Extract the (X, Y) coordinate from the center of the cell holding the provided text.  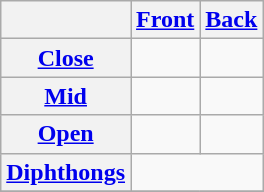
Close (66, 58)
Mid (66, 96)
Front (166, 20)
Diphthongs (66, 172)
Back (232, 20)
Open (66, 134)
